Locate the cell with the specified text and output its (x, y) center coordinate. 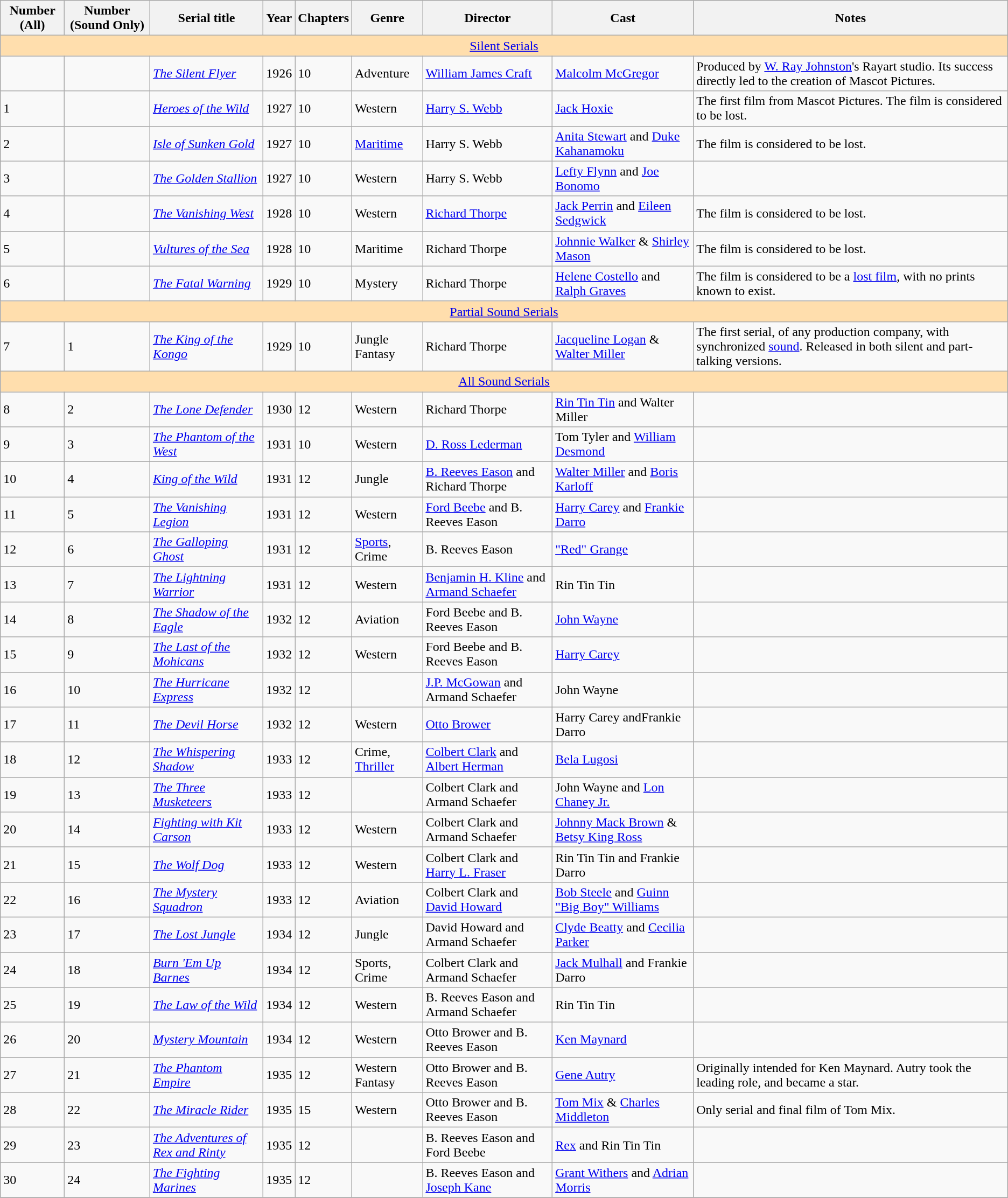
The Lightning Warrior (206, 585)
Only serial and final film of Tom Mix. (851, 1110)
Crime, Thriller (388, 759)
Fighting with Kit Carson (206, 829)
The Lone Defender (206, 409)
Number (All) (32, 18)
"Red" Grange (623, 549)
Tom Tyler and William Desmond (623, 445)
Originally intended for Ken Maynard. Autry took the leading role, and became a star. (851, 1075)
The Lost Jungle (206, 935)
Bela Lugosi (623, 759)
1930 (279, 409)
The Hurricane Express (206, 689)
Rex and Rin Tin Tin (623, 1145)
Genre (388, 18)
David Howard and Armand Schaefer (488, 935)
Gene Autry (623, 1075)
Produced by W. Ray Johnston's Rayart studio. Its success directly led to the creation of Mascot Pictures. (851, 73)
B. Reeves Eason (488, 549)
The Whispering Shadow (206, 759)
Ken Maynard (623, 1040)
Helene Costello and Ralph Graves (623, 283)
Johnnie Walker & Shirley Mason (623, 249)
The Galloping Ghost (206, 549)
Jack Perrin and Eileen Sedgwick (623, 213)
Isle of Sunken Gold (206, 143)
The first film from Mascot Pictures. The film is considered to be lost. (851, 109)
All Sound Serials (504, 381)
J.P. McGowan and Armand Schaefer (488, 689)
Colbert Clark and David Howard (488, 899)
The Fatal Warning (206, 283)
Benjamin H. Kline and Armand Schaefer (488, 585)
JungleFantasy (388, 346)
Mystery Mountain (206, 1040)
Serial title (206, 18)
Colbert Clark and Albert Herman (488, 759)
Johnny Mack Brown & Betsy King Ross (623, 829)
B. Reeves Eason and Richard Thorpe (488, 479)
The Law of the Wild (206, 1005)
Bob Steele and Guinn "Big Boy" Williams (623, 899)
The Adventures of Rex and Rinty (206, 1145)
The Shadow of the Eagle (206, 619)
The Fighting Marines (206, 1180)
Jack Mulhall and Frankie Darro (623, 969)
28 (32, 1110)
Heroes of the Wild (206, 109)
26 (32, 1040)
Chapters (324, 18)
30 (32, 1180)
Anita Stewart and Duke Kahanamoku (623, 143)
Rin Tin Tin and Frankie Darro (623, 865)
Vultures of the Sea (206, 249)
Rin Tin Tin and Walter Miller (623, 409)
29 (32, 1145)
Harry Carey and Frankie Darro (623, 515)
D. Ross Lederman (488, 445)
Adventure (388, 73)
King of the Wild (206, 479)
John Wayne and Lon Chaney Jr. (623, 795)
The Vanishing Legion (206, 515)
Lefty Flynn and Joe Bonomo (623, 179)
Harry Carey (623, 655)
The first serial, of any production company, with synchronized sound. Released in both silent and part-talking versions. (851, 346)
B. Reeves Eason and Armand Schaefer (488, 1005)
Silent Serials (504, 46)
Number (Sound Only) (108, 18)
25 (32, 1005)
Cast (623, 18)
The Vanishing West (206, 213)
The King of the Kongo (206, 346)
The Miracle Rider (206, 1110)
Year (279, 18)
Colbert Clark and Harry L. Fraser (488, 865)
The Phantom of the West (206, 445)
WesternFantasy (388, 1075)
The film is considered to be a lost film, with no prints known to exist. (851, 283)
Partial Sound Serials (504, 311)
27 (32, 1075)
Harry Carey andFrankie Darro (623, 725)
B. Reeves Eason and Joseph Kane (488, 1180)
The Phantom Empire (206, 1075)
Burn 'Em Up Barnes (206, 969)
Malcolm McGregor (623, 73)
The Three Musketeers (206, 795)
Jack Hoxie (623, 109)
Clyde Beatty and Cecilia Parker (623, 935)
The Mystery Squadron (206, 899)
Notes (851, 18)
Mystery (388, 283)
Jacqueline Logan & Walter Miller (623, 346)
Tom Mix & Charles Middleton (623, 1110)
Director (488, 18)
The Devil Horse (206, 725)
The Wolf Dog (206, 865)
The Last of the Mohicans (206, 655)
The Golden Stallion (206, 179)
1926 (279, 73)
Otto Brower (488, 725)
The Silent Flyer (206, 73)
William James Craft (488, 73)
Walter Miller and Boris Karloff (623, 479)
Grant Withers and Adrian Morris (623, 1180)
B. Reeves Eason and Ford Beebe (488, 1145)
